Search for the cell housing the specified text and yield its [x, y] center coordinate. 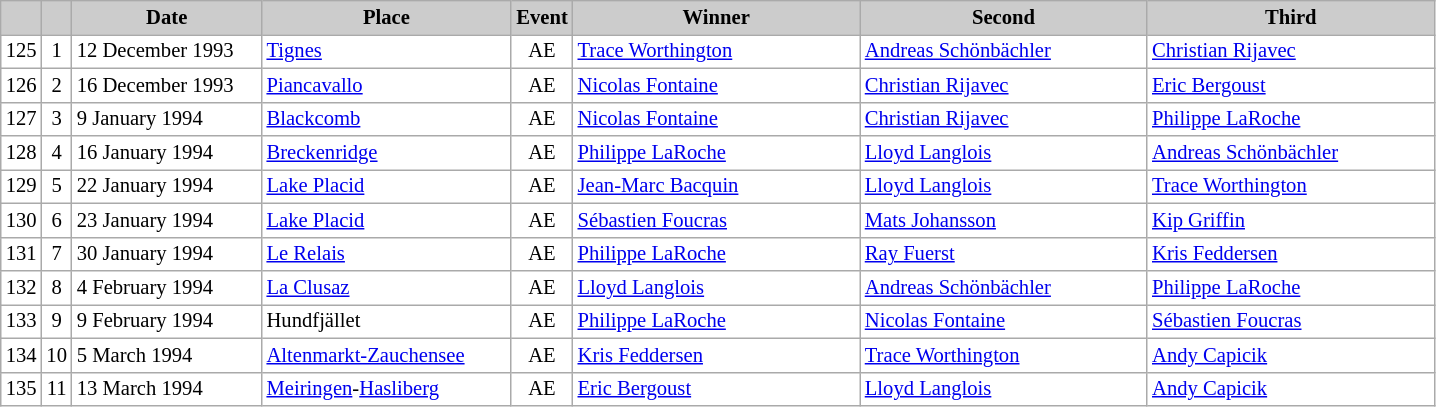
5 [56, 186]
Third [1290, 17]
2 [56, 85]
131 [22, 254]
8 [56, 287]
1 [56, 51]
Ray Fuerst [1004, 254]
La Clusaz [387, 287]
Mats Johansson [1004, 220]
134 [22, 355]
Second [1004, 17]
Kip Griffin [1290, 220]
7 [56, 254]
16 December 1993 [167, 85]
3 [56, 119]
9 [56, 321]
22 January 1994 [167, 186]
Piancavallo [387, 85]
11 [56, 389]
Jean-Marc Bacquin [716, 186]
Le Relais [387, 254]
130 [22, 220]
16 January 1994 [167, 153]
9 January 1994 [167, 119]
129 [22, 186]
Event [542, 17]
126 [22, 85]
4 [56, 153]
23 January 1994 [167, 220]
12 December 1993 [167, 51]
128 [22, 153]
Place [387, 17]
125 [22, 51]
135 [22, 389]
133 [22, 321]
10 [56, 355]
Hundfjället [387, 321]
5 March 1994 [167, 355]
Winner [716, 17]
6 [56, 220]
Altenmarkt-Zauchensee [387, 355]
9 February 1994 [167, 321]
Breckenridge [387, 153]
Date [167, 17]
132 [22, 287]
13 March 1994 [167, 389]
Blackcomb [387, 119]
Meiringen-Hasliberg [387, 389]
30 January 1994 [167, 254]
Tignes [387, 51]
4 February 1994 [167, 287]
127 [22, 119]
